Locate the cell with the specified text and output its (X, Y) center coordinate. 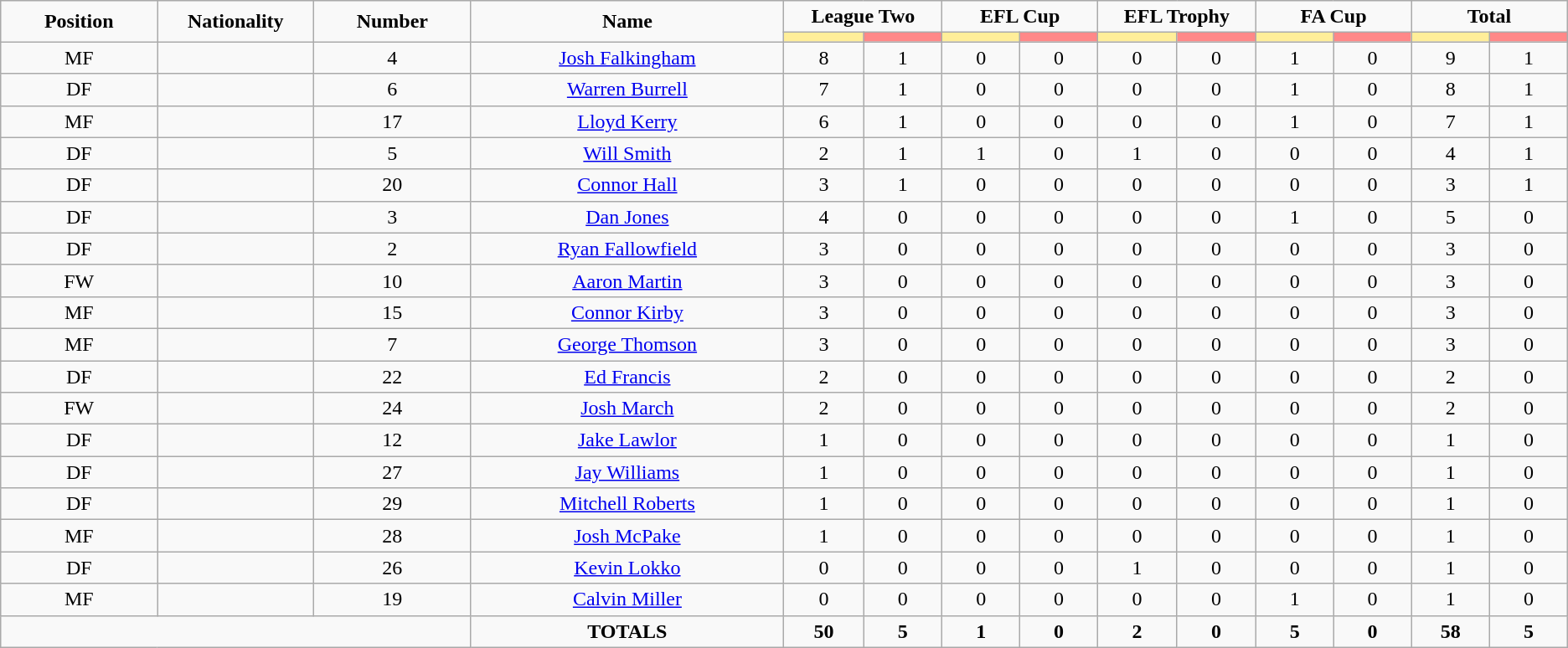
Aaron Martin (627, 280)
League Two (863, 17)
28 (392, 536)
Position (79, 22)
9 (1451, 58)
Jake Lawlor (627, 440)
EFL Trophy (1176, 17)
Warren Burrell (627, 90)
Number (392, 22)
Josh March (627, 409)
58 (1451, 631)
Kevin Lokko (627, 568)
Will Smith (627, 153)
Lloyd Kerry (627, 121)
Ed Francis (627, 376)
15 (392, 312)
Nationality (236, 22)
George Thomson (627, 344)
26 (392, 568)
Josh McPake (627, 536)
Ryan Fallowfield (627, 249)
27 (392, 472)
Connor Kirby (627, 312)
10 (392, 280)
12 (392, 440)
Josh Falkingham (627, 58)
29 (392, 504)
TOTALS (627, 631)
19 (392, 599)
EFL Cup (1020, 17)
20 (392, 185)
50 (824, 631)
22 (392, 376)
24 (392, 409)
17 (392, 121)
Connor Hall (627, 185)
Mitchell Roberts (627, 504)
FA Cup (1333, 17)
Dan Jones (627, 217)
Jay Williams (627, 472)
Name (627, 22)
Calvin Miller (627, 599)
Total (1489, 17)
